Identify which cell holds the provided text, then report its [x, y] central coordinate. 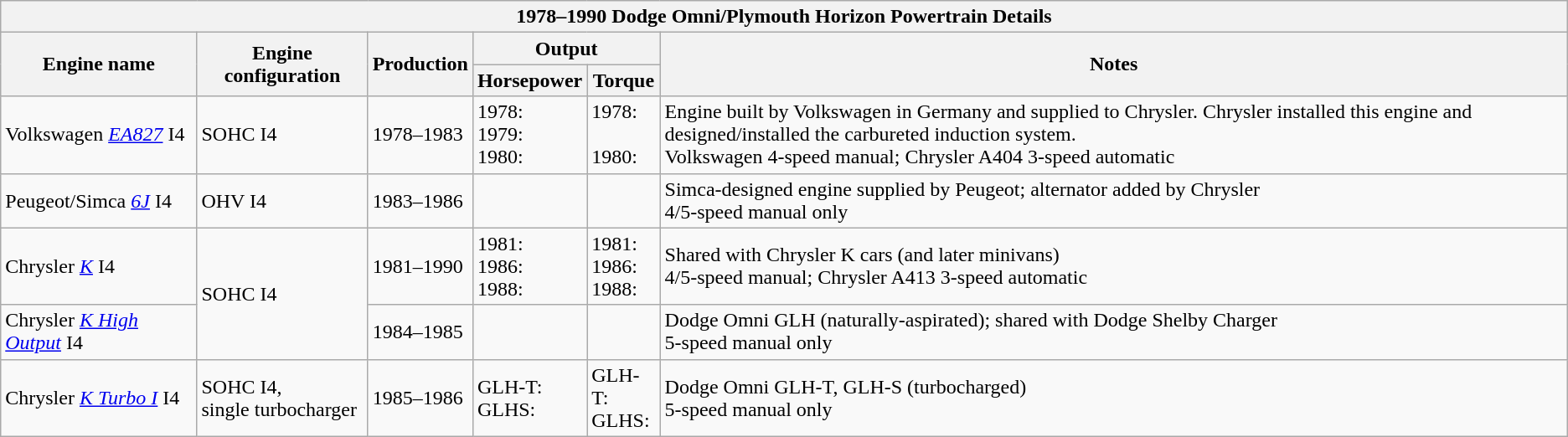
Chrysler K I4 [99, 266]
Notes [1114, 64]
1983–1986 [420, 201]
Volkswagen EA827 I4 [99, 135]
Torque [623, 80]
Dodge Omni GLH (naturally-aspirated); shared with Dodge Shelby Charger5-speed manual only [1114, 332]
1981–1990 [420, 266]
Output [566, 49]
Peugeot/Simca 6J I4 [99, 201]
Shared with Chrysler K cars (and later minivans)4/5-speed manual; Chrysler A413 3-speed automatic [1114, 266]
Horsepower [529, 80]
Engine name [99, 64]
SOHC I4,single turbocharger [282, 398]
1978: 1980: [623, 135]
Dodge Omni GLH-T, GLH-S (turbocharged)5-speed manual only [1114, 398]
1978–1983 [420, 135]
OHV I4 [282, 201]
1985–1986 [420, 398]
Chrysler K Turbo I I4 [99, 398]
1984–1985 [420, 332]
1978: 1979: 1980: [529, 135]
Simca-designed engine supplied by Peugeot; alternator added by Chrysler4/5-speed manual only [1114, 201]
Engine configuration [282, 64]
Production [420, 64]
Chrysler K High Output I4 [99, 332]
1978–1990 Dodge Omni/Plymouth Horizon Powertrain Details [784, 17]
